Scan for the cell matching the given text and deliver its (x, y) coordinate at center. 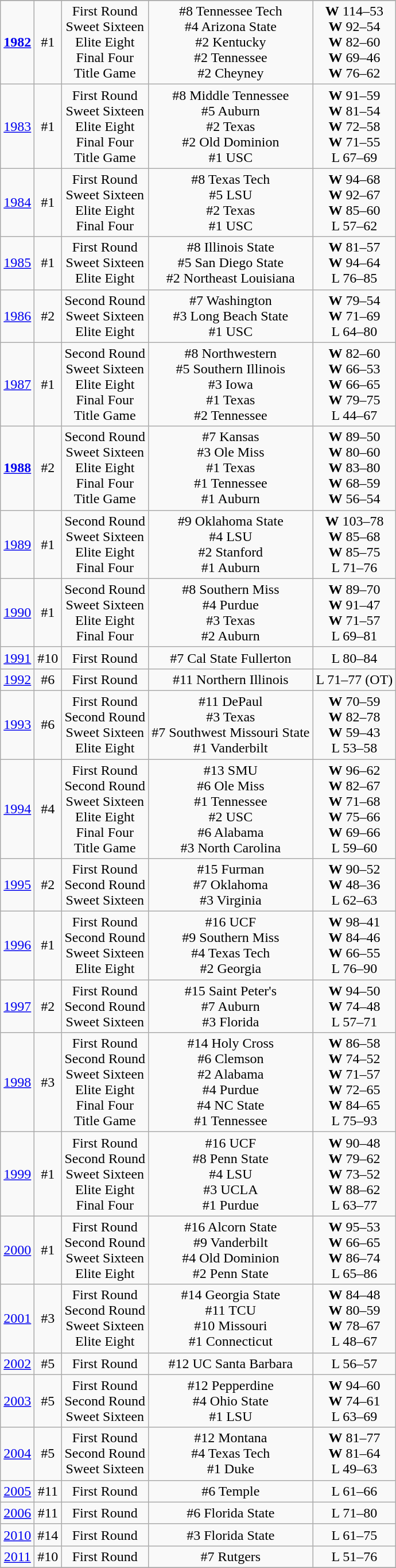
W 89–50W 80–60W 83–80W 68–59W 56–54 (355, 468)
#12 Pepperdine#4 Ohio State#1 LSU (231, 1401)
#12 UC Santa Barbara (231, 1364)
1986 (17, 316)
1985 (17, 263)
W 114–53W 92–54W 82–60W 69–46W 76–62 (355, 43)
L 56–57 (355, 1364)
#12 Montana#4 Texas Tech#1 Duke (231, 1454)
W 82–60W 66–53W 66–65W 79–75L 44–67 (355, 384)
1991 (17, 658)
W 91–59W 81–54W 72–58W 71–55L 67–69 (355, 126)
1989 (17, 544)
1994 (17, 809)
W 96–62W 82–67W 71–68W 75–66W 69–66L 59–60 (355, 809)
L 71–80 (355, 1513)
L 61–66 (355, 1491)
#8 Middle Tennessee#5 Auburn#2 Texas#2 Old Dominion#1 USC (231, 126)
W 89–70W 91–47W 71–57L 69–81 (355, 612)
First RoundSweet SixteenElite Eight (105, 263)
Second RoundSweet SixteenElite Eight (105, 316)
First RoundSweet SixteenElite EightFinal Four (105, 202)
#8 Tennessee Tech#4 Arizona State#2 Kentucky#2 Tennessee#2 Cheyney (231, 43)
1997 (17, 1006)
1993 (17, 725)
1996 (17, 945)
L 71–77 (OT) (355, 679)
2005 (17, 1491)
W 81–57W 94–64L 76–85 (355, 263)
#7 Cal State Fullerton (231, 658)
1995 (17, 885)
#8 Southern Miss#4 Purdue#3 Texas#2 Auburn (231, 612)
2011 (17, 1557)
W 70–59W 82–78W 59–43L 53–58 (355, 725)
W 95–53W 66–65W 86–74L 65–86 (355, 1250)
W 98–41W 84–46W 66–55L 76–90 (355, 945)
#15 Furman#7 Oklahoma#3 Virginia (231, 885)
1987 (17, 384)
W 79–54W 71–69L 64–80 (355, 316)
#14 Holy Cross#6 Clemson#2 Alabama#4 Purdue#4 NC State#1 Tennessee (231, 1082)
W 90–48W 79–62W 73–52W 88–62L 63–77 (355, 1174)
#15 Saint Peter's#7 Auburn#3 Florida (231, 1006)
W 86–58W 74–52W 71–57W 72–65W 84–65L 75–93 (355, 1082)
L 80–84 (355, 658)
W 94–60W 74–61L 63–69 (355, 1401)
W 103–78W 85–68W 85–75L 71–76 (355, 544)
#11 DePaul#3 Texas#7 Southwest Missouri State#1 Vanderbilt (231, 725)
#8 Illinois State#5 San Diego State#2 Northeast Louisiana (231, 263)
#11 Northern Illinois (231, 679)
W 84–48W 80–59W 78–67L 48–67 (355, 1319)
#8 Texas Tech#5 LSU#2 Texas#1 USC (231, 202)
#16 UCF#8 Penn State#4 LSU#3 UCLA#1 Purdue (231, 1174)
2000 (17, 1250)
#14 (48, 1535)
#9 Oklahoma State#4 LSU#2 Stanford#1 Auburn (231, 544)
W 94–50W 74–48L 57–71 (355, 1006)
#8 Northwestern#5 Southern Illinois#3 Iowa#1 Texas#2 Tennessee (231, 384)
W 90–52W 48–36L 62–63 (355, 885)
2004 (17, 1454)
1999 (17, 1174)
#6 Temple (231, 1491)
W 81–77W 81–64L 49–63 (355, 1454)
#7 Kansas#3 Ole Miss#1 Texas#1 Tennessee#1 Auburn (231, 468)
#4 (48, 809)
W 94–68W 92–67W 85–60L 57–62 (355, 202)
1998 (17, 1082)
First RoundSecond RoundSweet SixteenElite EightFinal Four (105, 1174)
#7 Rutgers (231, 1557)
L 51–76 (355, 1557)
#7 Washington#3 Long Beach State#1 USC (231, 316)
2001 (17, 1319)
#3 Florida State (231, 1535)
1984 (17, 202)
#13 SMU#6 Ole Miss#1 Tennessee#2 USC#6 Alabama#3 North Carolina (231, 809)
1982 (17, 43)
1992 (17, 679)
1988 (17, 468)
L 61–75 (355, 1535)
2010 (17, 1535)
2006 (17, 1513)
#14 Georgia State#11 TCU#10 Missouri#1 Connecticut (231, 1319)
1983 (17, 126)
#16 UCF#9 Southern Miss#4 Texas Tech#2 Georgia (231, 945)
2003 (17, 1401)
2002 (17, 1364)
#6 Florida State (231, 1513)
1990 (17, 612)
#16 Alcorn State#9 Vanderbilt#4 Old Dominion#2 Penn State (231, 1250)
